Return the (X, Y) coordinate for the center point of the cell that contains the specified text.  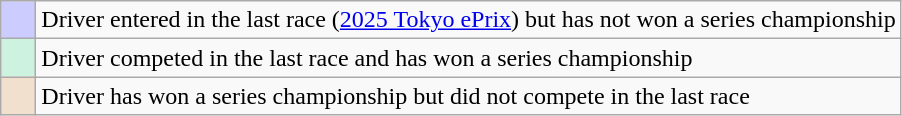
Driver entered in the last race (2025 Tokyo ePrix) but has not won a series championship (468, 20)
Driver competed in the last race and has won a series championship (468, 58)
Driver has won a series championship but did not compete in the last race (468, 96)
